Output the [X, Y] coordinate of the center of the cell containing the given text.  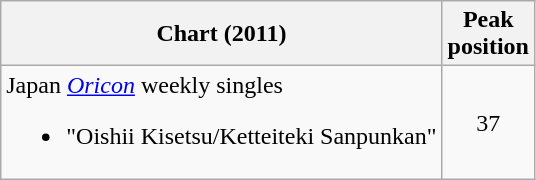
Chart (2011) [222, 34]
Peakposition [488, 34]
37 [488, 122]
Japan Oricon weekly singles"Oishii Kisetsu/Ketteiteki Sanpunkan" [222, 122]
